Detect which cell encompasses the target text, then output its [x, y] center coordinate. 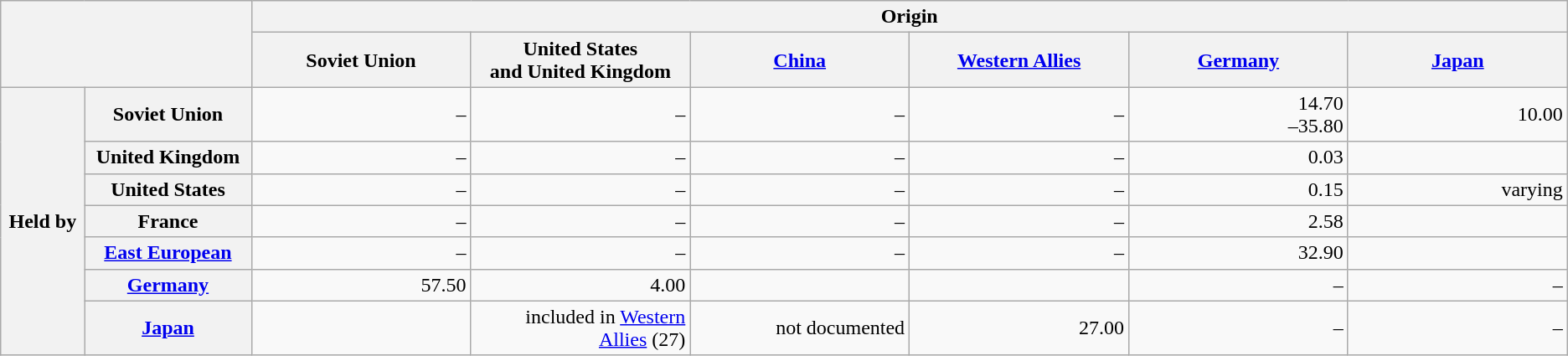
32.90 [1239, 253]
Origin [910, 17]
United Kingdom [168, 157]
not documented [800, 328]
4.00 [580, 285]
United Statesand United Kingdom [580, 60]
27.00 [1019, 328]
Western Allies [1019, 60]
Held by [43, 221]
France [168, 221]
0.15 [1239, 189]
10.00 [1457, 114]
United States [168, 189]
included in Western Allies (27) [580, 328]
China [800, 60]
2.58 [1239, 221]
East European [168, 253]
0.03 [1239, 157]
14.70–35.80 [1239, 114]
57.50 [361, 285]
varying [1457, 189]
